Identify which cell holds the provided text, then report its [X, Y] central coordinate. 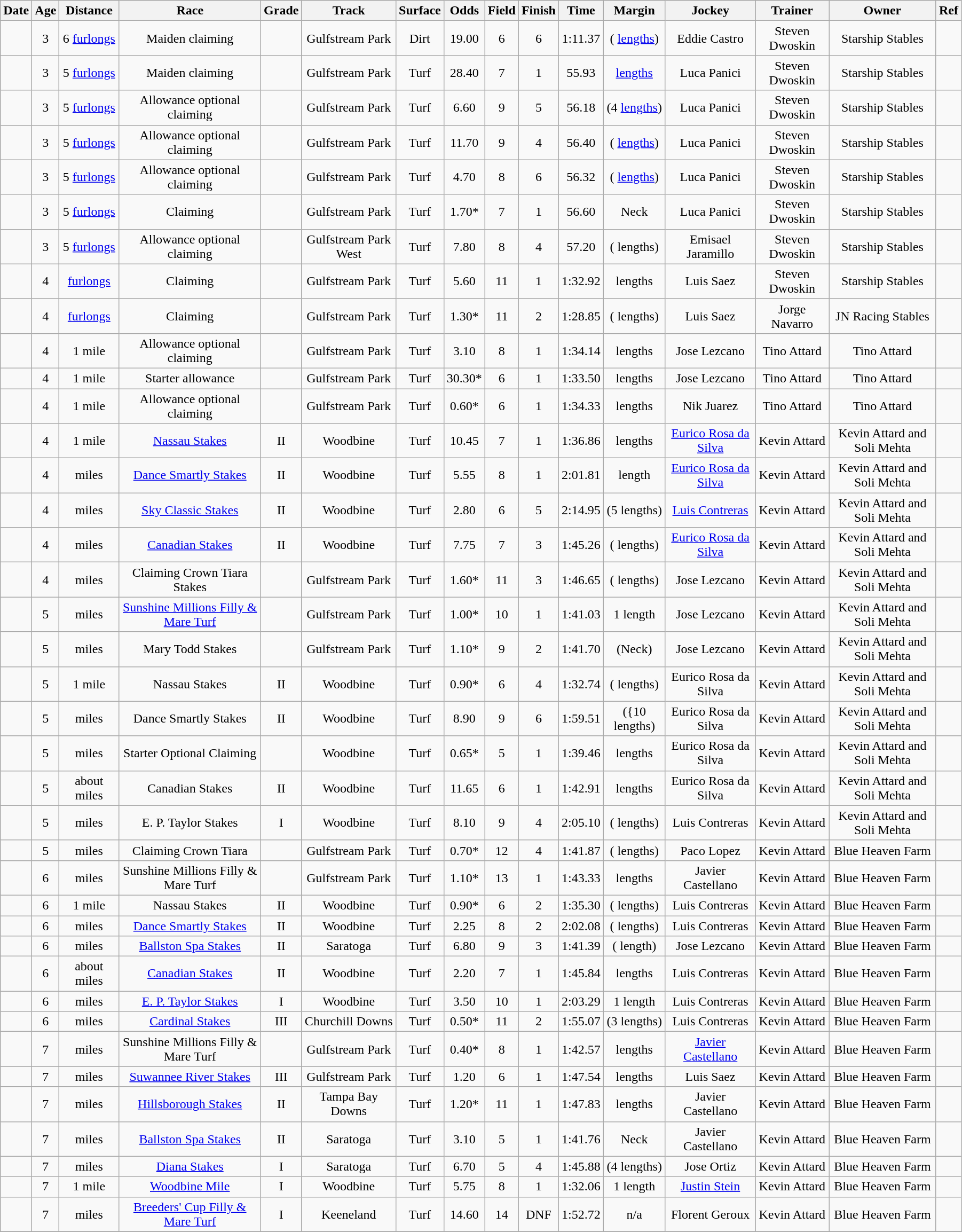
2:05.10 [581, 822]
Mary Todd Stakes [190, 649]
5.55 [464, 475]
4.70 [464, 177]
1:47.54 [581, 1077]
56.32 [581, 177]
1:55.07 [581, 1022]
1:33.50 [581, 378]
1.00* [464, 614]
28.40 [464, 73]
Churchill Downs [349, 1022]
1:41.87 [581, 850]
2.25 [464, 925]
Woodbine Mile [190, 1187]
11.65 [464, 788]
1:42.91 [581, 788]
1:45.88 [581, 1166]
Claiming Crown Tiara [190, 850]
2:02.08 [581, 925]
Odds [464, 11]
Claiming Crown Tiara Stakes [190, 580]
8.10 [464, 822]
1.70* [464, 211]
(3 lengths) [634, 1022]
Distance [89, 11]
6.70 [464, 1166]
1:32.74 [581, 684]
14 [502, 1214]
Diana Stakes [190, 1166]
Surface [420, 11]
6.80 [464, 946]
Paco Lopez [710, 850]
Trainer [792, 11]
1:32.92 [581, 281]
Cardinal Stakes [190, 1022]
Starter allowance [190, 378]
55.93 [581, 73]
1:52.72 [581, 1214]
Keeneland [349, 1214]
1:41.39 [581, 946]
1.20 [464, 1077]
1:47.83 [581, 1104]
5.60 [464, 281]
5.75 [464, 1187]
2:14.95 [581, 511]
7.80 [464, 247]
2.80 [464, 511]
(5 lengths) [634, 511]
1:41.76 [581, 1139]
56.40 [581, 142]
Age [46, 11]
0.70* [464, 850]
Suwannee River Stakes [190, 1077]
3.50 [464, 1001]
10.45 [464, 441]
1.60* [464, 580]
Gulfstream Park West [349, 247]
6 furlongs [89, 38]
1:34.33 [581, 406]
1:32.06 [581, 1187]
Jorge Navarro [792, 316]
1:11.37 [581, 38]
1:45.84 [581, 974]
Florent Geroux [710, 1214]
7.75 [464, 545]
Jose Ortiz [710, 1166]
1:34.14 [581, 350]
1.30* [464, 316]
Race [190, 11]
1:43.33 [581, 878]
2:01.81 [581, 475]
0.50* [464, 1022]
Owner [883, 11]
Ref [948, 11]
2:03.29 [581, 1001]
11.70 [464, 142]
Tampa Bay Downs [349, 1104]
1:46.65 [581, 580]
14.60 [464, 1214]
30.30* [464, 378]
Margin [634, 11]
Track [349, 11]
8.90 [464, 719]
1:42.57 [581, 1049]
Nik Juarez [710, 406]
1:45.26 [581, 545]
JN Racing Stables [883, 316]
1:41.70 [581, 649]
1:35.30 [581, 905]
DNF [538, 1214]
Emisael Jaramillo [710, 247]
Date [16, 11]
2.20 [464, 974]
13 [502, 878]
0.40* [464, 1049]
( length) [634, 946]
Eddie Castro [710, 38]
19.00 [464, 38]
Breeders' Cup Filly & Mare Turf [190, 1214]
0.60* [464, 406]
12 [502, 850]
(Neck) [634, 649]
Hillsborough Stakes [190, 1104]
0.65* [464, 753]
57.20 [581, 247]
({10 lengths) [634, 719]
n/a [634, 1214]
length [634, 475]
56.18 [581, 108]
Field [502, 11]
1:36.86 [581, 441]
Starter Optional Claiming [190, 753]
Jockey [710, 11]
Justin Stein [710, 1187]
1:39.46 [581, 753]
Grade [281, 11]
Dirt [420, 38]
1:28.85 [581, 316]
1:59.51 [581, 719]
Sky Classic Stakes [190, 511]
Finish [538, 11]
6.60 [464, 108]
1.20* [464, 1104]
56.60 [581, 211]
Time [581, 11]
1:41.03 [581, 614]
